Find where the given text appears and provide that cell's center as [X, Y] coordinate. 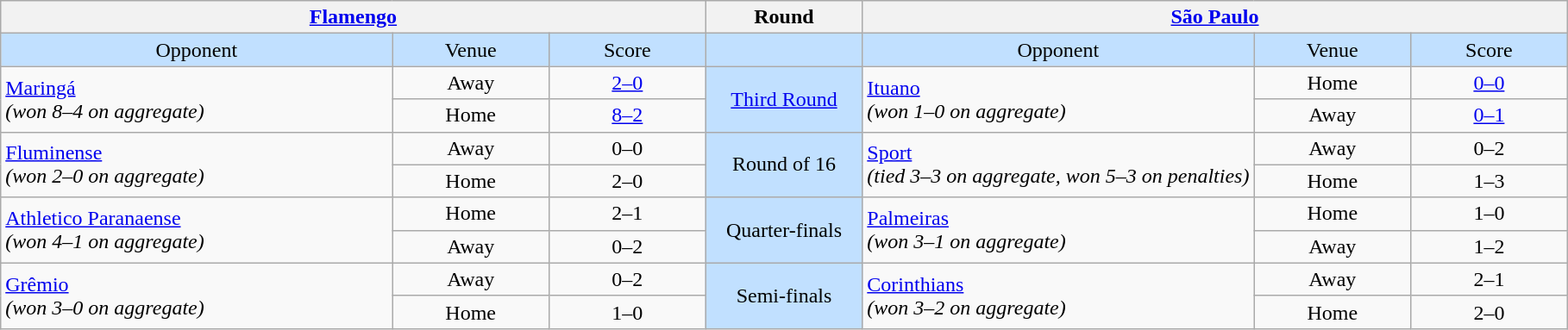
Round of 16 [784, 165]
1–3 [1490, 181]
Ituano(won 1–0 on aggregate) [1058, 99]
Fluminense(won 2–0 on aggregate) [197, 165]
Maringá(won 8–4 on aggregate) [197, 99]
Corinthians(won 3–2 on aggregate) [1058, 296]
Flamengo [354, 17]
1–2 [1490, 246]
0–1 [1490, 115]
8–2 [628, 115]
Sport(tied 3–3 on aggregate, won 5–3 on penalties) [1058, 165]
São Paulo [1214, 17]
Round [784, 17]
Quarter-finals [784, 230]
Third Round [784, 99]
Semi-finals [784, 296]
Grêmio(won 3–0 on aggregate) [197, 296]
Palmeiras(won 3–1 on aggregate) [1058, 230]
Athletico Paranaense(won 4–1 on aggregate) [197, 230]
